Scan for the cell matching the given text and deliver its [x, y] coordinate at center. 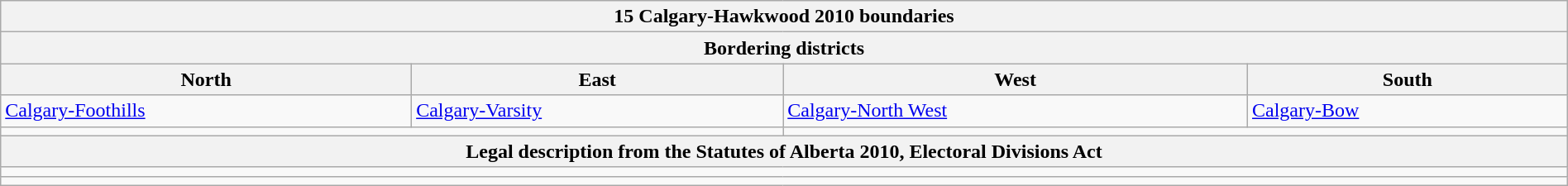
Legal description from the Statutes of Alberta 2010, Electoral Divisions Act [784, 151]
Calgary-Varsity [597, 111]
Calgary-North West [1016, 111]
15 Calgary-Hawkwood 2010 boundaries [784, 17]
East [597, 79]
West [1016, 79]
Bordering districts [784, 48]
Calgary-Bow [1408, 111]
South [1408, 79]
Calgary-Foothills [207, 111]
North [207, 79]
